Return (x, y) of the center of cell containing provided text 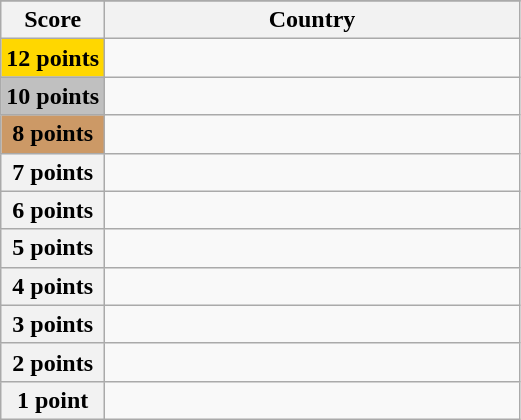
1 point (53, 400)
2 points (53, 362)
Score (53, 20)
6 points (53, 210)
Country (312, 20)
3 points (53, 324)
4 points (53, 286)
12 points (53, 58)
10 points (53, 96)
7 points (53, 172)
8 points (53, 134)
5 points (53, 248)
